For the text-containing cell, return its midpoint in (x, y) coordinate format. 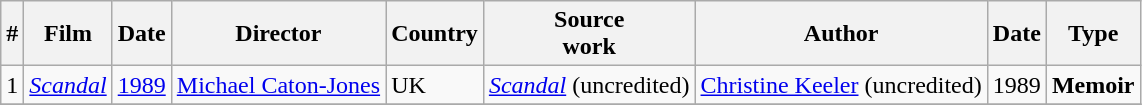
Author (841, 34)
Country (435, 34)
Scandal (uncredited) (589, 85)
Director (278, 34)
1 (12, 85)
# (12, 34)
Michael Caton-Jones (278, 85)
Christine Keeler (uncredited) (841, 85)
Memoir (1093, 85)
Sourcework (589, 34)
UK (435, 85)
Type (1093, 34)
Film (68, 34)
Scandal (68, 85)
